Return [X, Y] of the center of cell containing provided text 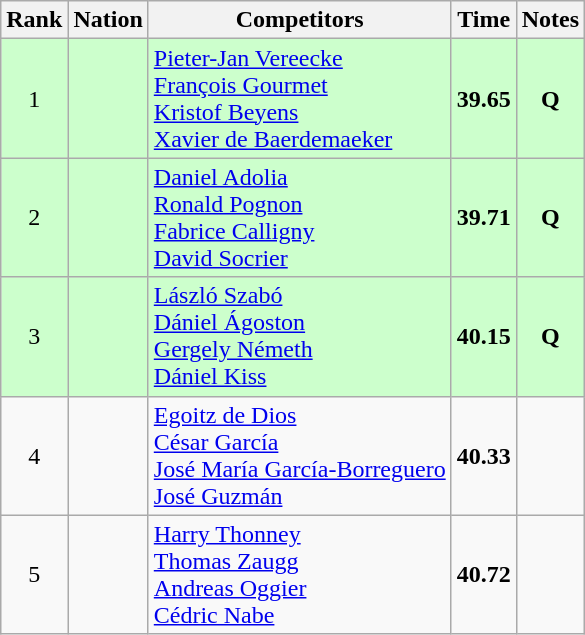
39.71 [484, 218]
Notes [550, 20]
Nation [108, 20]
1 [34, 98]
5 [34, 574]
László SzabóDániel ÁgostonGergely NémethDániel Kiss [300, 336]
40.72 [484, 574]
Pieter-Jan VereeckeFrançois GourmetKristof BeyensXavier de Baerdemaeker [300, 98]
40.15 [484, 336]
Rank [34, 20]
Competitors [300, 20]
4 [34, 456]
Time [484, 20]
39.65 [484, 98]
3 [34, 336]
Egoitz de DiosCésar GarcíaJosé María García-BorregueroJosé Guzmán [300, 456]
40.33 [484, 456]
Harry ThonneyThomas ZauggAndreas OggierCédric Nabe [300, 574]
2 [34, 218]
Daniel AdoliaRonald PognonFabrice CallignyDavid Socrier [300, 218]
